For the text-containing cell, return its midpoint in (X, Y) coordinate format. 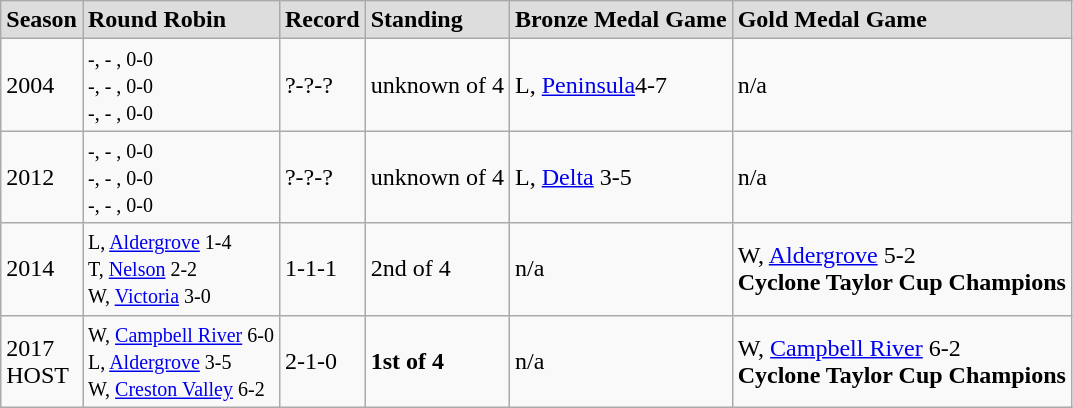
Standing (437, 20)
2-1-0 (322, 361)
2017HOST (42, 361)
Record (322, 20)
W, Campbell River 6-0L, Aldergrove 3-5W, Creston Valley 6-2 (180, 361)
Bronze Medal Game (622, 20)
1st of 4 (437, 361)
2012 (42, 177)
L, Peninsula4-7 (622, 85)
L, Aldergrove 1-4T, Nelson 2-2W, Victoria 3-0 (180, 269)
2014 (42, 269)
W, Campbell River 6-2Cyclone Taylor Cup Champions (902, 361)
Gold Medal Game (902, 20)
L, Delta 3-5 (622, 177)
2004 (42, 85)
W, Aldergrove 5-2Cyclone Taylor Cup Champions (902, 269)
2nd of 4 (437, 269)
Season (42, 20)
Round Robin (180, 20)
1-1-1 (322, 269)
